Return the [x, y] coordinate for the center point of the cell that contains the specified text.  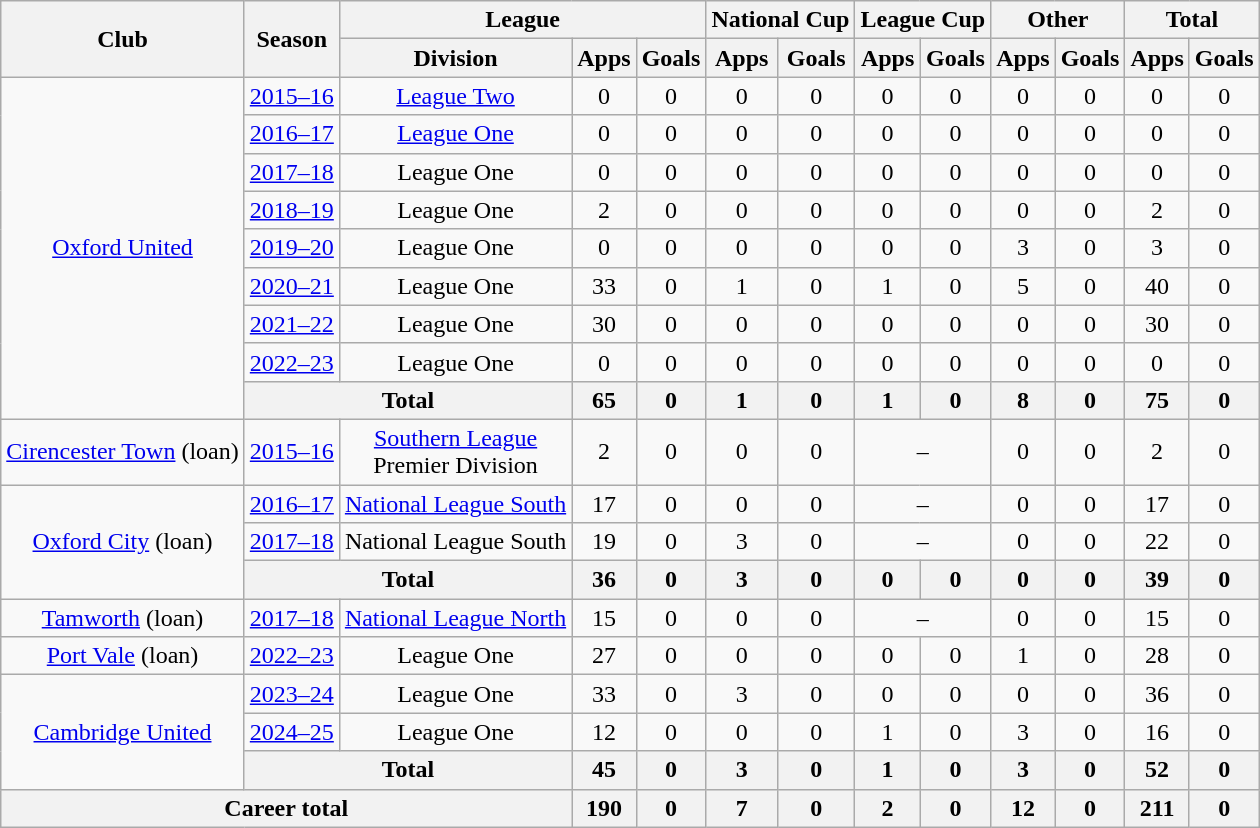
7 [742, 808]
16 [1157, 732]
2020–21 [292, 286]
2023–24 [292, 694]
Club [123, 39]
National Cup [780, 20]
190 [604, 808]
2019–20 [292, 248]
League Cup [923, 20]
75 [1157, 400]
Cirencester Town (loan) [123, 452]
Oxford City (loan) [123, 541]
Oxford United [123, 248]
22 [1157, 542]
28 [1157, 656]
2021–22 [292, 324]
5 [1023, 286]
39 [1157, 580]
19 [604, 542]
45 [604, 770]
65 [604, 400]
2024–25 [292, 732]
211 [1157, 808]
Southern LeaguePremier Division [455, 452]
Cambridge United [123, 732]
40 [1157, 286]
8 [1023, 400]
52 [1157, 770]
Season [292, 39]
Other [1058, 20]
27 [604, 656]
League Two [455, 96]
National League North [455, 618]
League [522, 20]
2018–19 [292, 210]
Division [455, 58]
Tamworth (loan) [123, 618]
Career total [286, 808]
Port Vale (loan) [123, 656]
